Determine the (X, Y) coordinate at the center of the cell enclosing the given text.  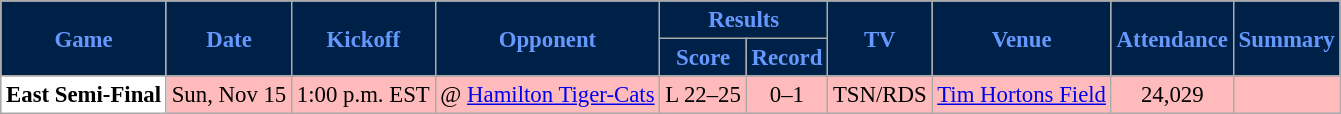
L 22–25 (703, 95)
Date (228, 38)
Tim Hortons Field (1022, 95)
0–1 (786, 95)
Results (744, 20)
TSN/RDS (880, 95)
Summary (1286, 38)
Venue (1022, 38)
Kickoff (364, 38)
TV (880, 38)
Sun, Nov 15 (228, 95)
Score (703, 58)
Game (84, 38)
24,029 (1172, 95)
Record (786, 58)
1:00 p.m. EST (364, 95)
@ Hamilton Tiger-Cats (548, 95)
Opponent (548, 38)
East Semi-Final (84, 95)
Attendance (1172, 38)
